Output the (x, y) coordinate of the center of the cell containing the given text.  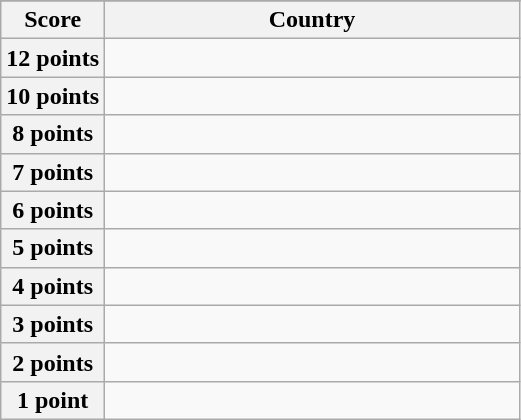
2 points (53, 362)
Score (53, 20)
10 points (53, 96)
1 point (53, 400)
6 points (53, 210)
8 points (53, 134)
5 points (53, 248)
4 points (53, 286)
7 points (53, 172)
3 points (53, 324)
Country (312, 20)
12 points (53, 58)
